Detect which cell encompasses the target text, then output its [x, y] center coordinate. 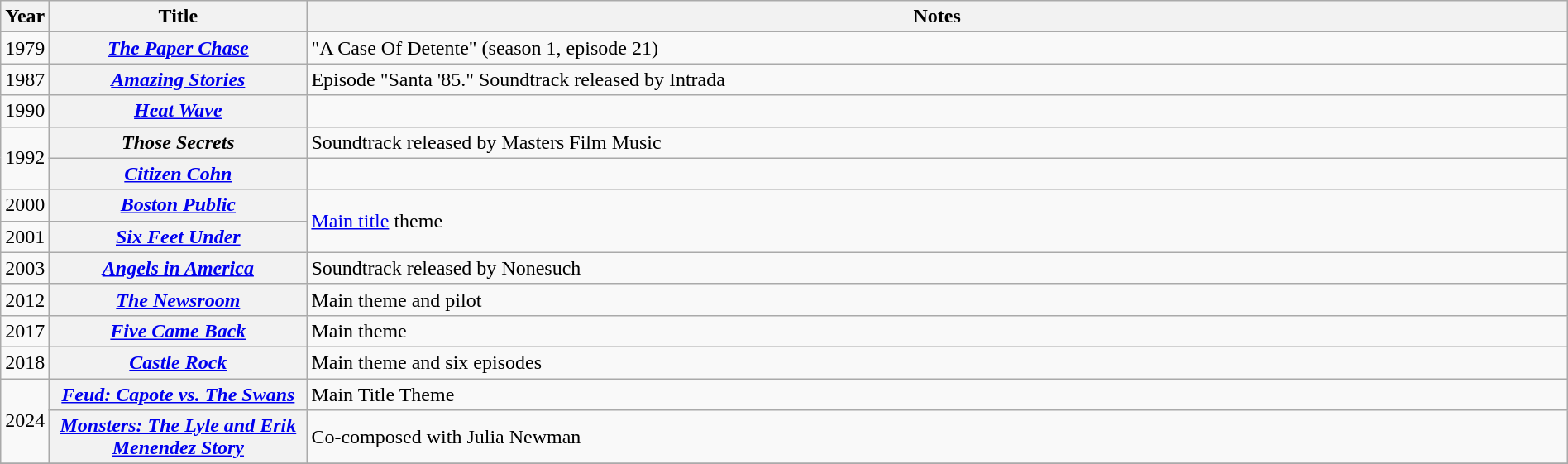
1992 [25, 158]
Year [25, 17]
Castle Rock [179, 362]
Heat Wave [179, 111]
Main theme and pilot [937, 299]
1990 [25, 111]
Title [179, 17]
Notes [937, 17]
Boston Public [179, 205]
Feud: Capote vs. The Swans [179, 395]
Main theme [937, 331]
Amazing Stories [179, 79]
"A Case Of Detente" (season 1, episode 21) [937, 48]
Episode "Santa '85." Soundtrack released by Intrada [937, 79]
Monsters: The Lyle and Erik Menendez Story [179, 437]
2000 [25, 205]
1979 [25, 48]
Co-composed with Julia Newman [937, 437]
Angels in America [179, 268]
Main theme and six episodes [937, 362]
The Newsroom [179, 299]
2003 [25, 268]
Citizen Cohn [179, 174]
2018 [25, 362]
Soundtrack released by Masters Film Music [937, 142]
2024 [25, 422]
Five Came Back [179, 331]
Six Feet Under [179, 237]
2012 [25, 299]
The Paper Chase [179, 48]
Main title theme [937, 221]
Main Title Theme [937, 395]
1987 [25, 79]
Those Secrets [179, 142]
Soundtrack released by Nonesuch [937, 268]
2001 [25, 237]
2017 [25, 331]
